Pinpoint the cell where the given text exists, returning its (x, y) midpoint coordinate. 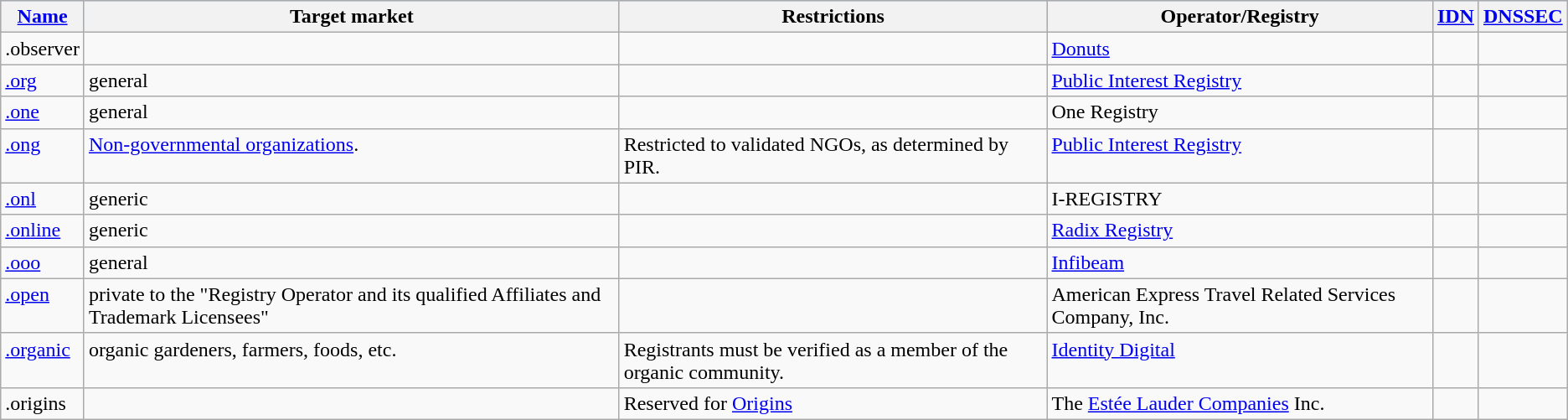
Identity Digital (1240, 360)
Infibeam (1240, 262)
organic gardeners, farmers, foods, etc. (352, 360)
Operator/Registry (1240, 17)
.origins (43, 403)
private to the "Registry Operator and its qualified Affiliates and Trademark Licensees" (352, 305)
.online (43, 231)
Restrictions (833, 17)
.one (43, 112)
Registrants must be verified as a member of the organic community. (833, 360)
Donuts (1240, 49)
I-REGISTRY (1240, 199)
American Express Travel Related Services Company, Inc. (1240, 305)
Non-governmental organizations. (352, 156)
.org (43, 80)
.observer (43, 49)
DNSSEC (1523, 17)
One Registry (1240, 112)
.open (43, 305)
Radix Registry (1240, 231)
Restricted to validated NGOs, as determined by PIR. (833, 156)
.ong (43, 156)
Name (43, 17)
Target market (352, 17)
IDN (1456, 17)
.onl (43, 199)
.organic (43, 360)
The Estée Lauder Companies Inc. (1240, 403)
.ooo (43, 262)
Reserved for Origins (833, 403)
